Scan for the cell matching the given text and deliver its (x, y) coordinate at center. 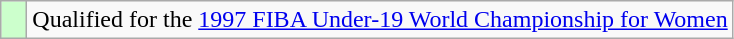
Qualified for the 1997 FIBA Under-19 World Championship for Women (380, 20)
